Scan for the cell matching the given text and deliver its (x, y) coordinate at center. 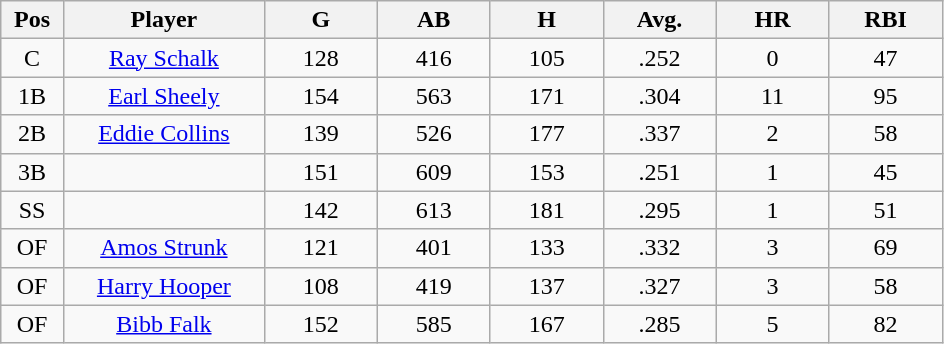
Harry Hooper (164, 286)
121 (320, 248)
.337 (660, 134)
H (546, 20)
.285 (660, 324)
.332 (660, 248)
167 (546, 324)
108 (320, 286)
Earl Sheely (164, 96)
RBI (886, 20)
139 (320, 134)
Amos Strunk (164, 248)
613 (434, 210)
128 (320, 58)
Avg. (660, 20)
585 (434, 324)
3B (32, 172)
416 (434, 58)
133 (546, 248)
G (320, 20)
1B (32, 96)
Player (164, 20)
C (32, 58)
Pos (32, 20)
181 (546, 210)
11 (772, 96)
105 (546, 58)
Bibb Falk (164, 324)
2B (32, 134)
401 (434, 248)
Eddie Collins (164, 134)
5 (772, 324)
177 (546, 134)
.327 (660, 286)
51 (886, 210)
153 (546, 172)
95 (886, 96)
.251 (660, 172)
.252 (660, 58)
47 (886, 58)
.295 (660, 210)
526 (434, 134)
419 (434, 286)
45 (886, 172)
AB (434, 20)
HR (772, 20)
137 (546, 286)
SS (32, 210)
.304 (660, 96)
609 (434, 172)
82 (886, 324)
69 (886, 248)
Ray Schalk (164, 58)
171 (546, 96)
151 (320, 172)
563 (434, 96)
142 (320, 210)
152 (320, 324)
0 (772, 58)
2 (772, 134)
154 (320, 96)
